Return the (x, y) coordinate for the center point of the cell that contains the specified text.  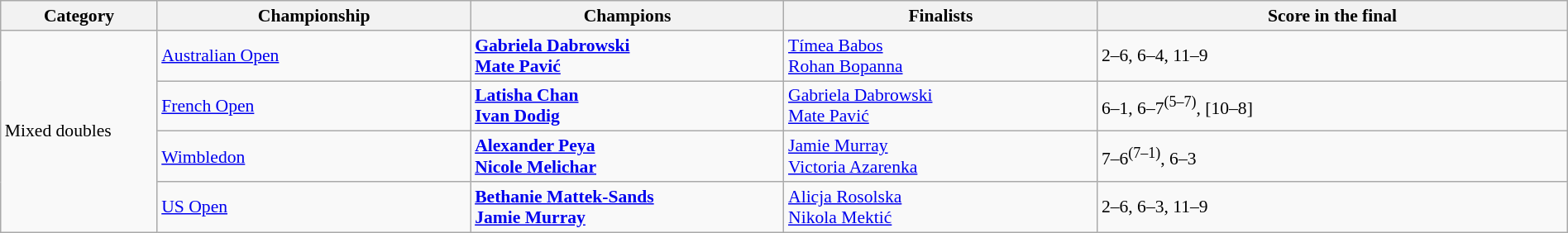
Wimbledon (314, 157)
Champions (627, 16)
Bethanie Mattek-Sands Jamie Murray (627, 207)
6–1, 6–7(5–7), [10–8] (1332, 106)
Mixed doubles (79, 131)
French Open (314, 106)
7–6(7–1), 6–3 (1332, 157)
Alexander Peya Nicole Melichar (627, 157)
Australian Open (314, 56)
Jamie Murray Victoria Azarenka (941, 157)
Category (79, 16)
2–6, 6–4, 11–9 (1332, 56)
Championship (314, 16)
US Open (314, 207)
Alicja Rosolska Nikola Mektić (941, 207)
Finalists (941, 16)
Score in the final (1332, 16)
2–6, 6–3, 11–9 (1332, 207)
Latisha Chan Ivan Dodig (627, 106)
Tímea Babos Rohan Bopanna (941, 56)
